Capture the cell that displays the provided text and extract its (x, y) central coordinate. 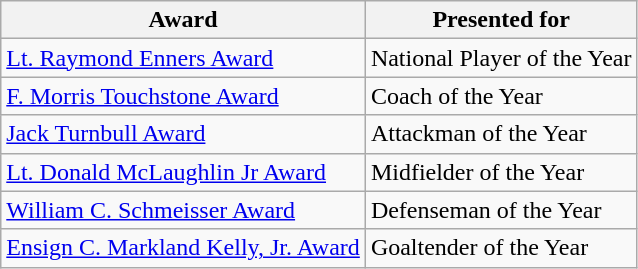
Award (184, 20)
Presented for (501, 20)
Midfielder of the Year (501, 172)
Lt. Raymond Enners Award (184, 58)
Defenseman of the Year (501, 210)
Lt. Donald McLaughlin Jr Award (184, 172)
National Player of the Year (501, 58)
Coach of the Year (501, 96)
Ensign C. Markland Kelly, Jr. Award (184, 248)
Attackman of the Year (501, 134)
Goaltender of the Year (501, 248)
F. Morris Touchstone Award (184, 96)
William C. Schmeisser Award (184, 210)
Jack Turnbull Award (184, 134)
